Capture the cell that displays the provided text and extract its [X, Y] central coordinate. 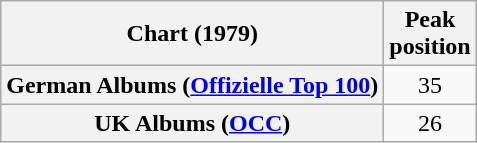
26 [430, 123]
German Albums (Offizielle Top 100) [192, 85]
Chart (1979) [192, 34]
35 [430, 85]
UK Albums (OCC) [192, 123]
Peakposition [430, 34]
